Scan for the cell matching the given text and deliver its [x, y] coordinate at center. 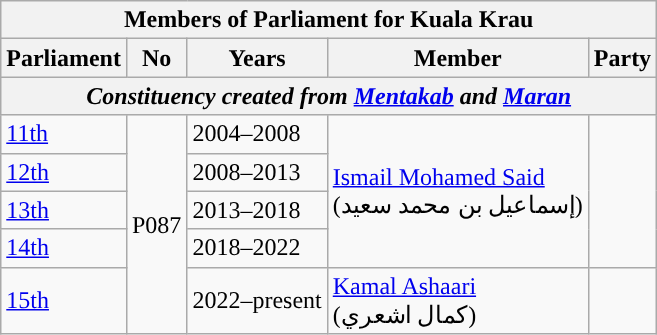
2018–2022 [257, 248]
Ismail Mohamed Said (إسماعيل بن محمد سعيد) [458, 191]
Members of Parliament for Kuala Krau [329, 20]
14th [64, 248]
11th [64, 134]
2008–2013 [257, 172]
2013–2018 [257, 210]
P087 [156, 224]
Member [458, 58]
No [156, 58]
Kamal Ashaari (كمال اشعري) [458, 300]
2004–2008 [257, 134]
Parliament [64, 58]
Party [622, 58]
12th [64, 172]
13th [64, 210]
Constituency created from Mentakab and Maran [329, 96]
Years [257, 58]
15th [64, 300]
2022–present [257, 300]
